Capture the cell that displays the provided text and extract its (x, y) central coordinate. 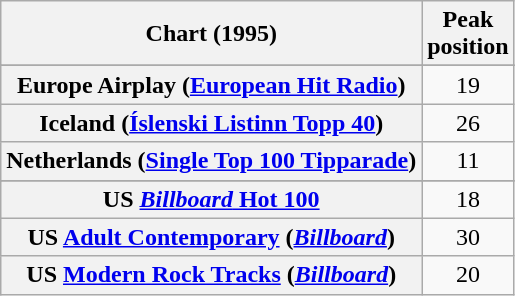
Peakposition (468, 34)
US Billboard Hot 100 (212, 199)
11 (468, 161)
US Adult Contemporary (Billboard) (212, 237)
26 (468, 123)
Chart (1995) (212, 34)
Europe Airplay (European Hit Radio) (212, 85)
18 (468, 199)
Netherlands (Single Top 100 Tipparade) (212, 161)
20 (468, 275)
Iceland (Íslenski Listinn Topp 40) (212, 123)
US Modern Rock Tracks (Billboard) (212, 275)
19 (468, 85)
30 (468, 237)
